From the cell containing the given text, extract its center point as (x, y) coordinate. 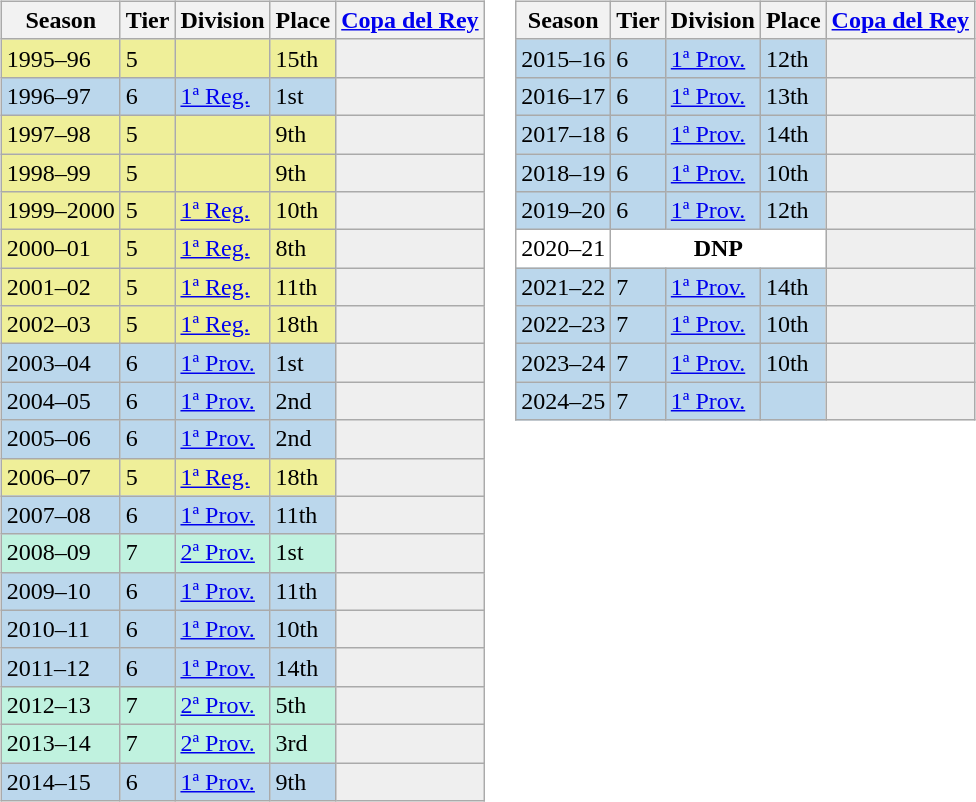
2015–16 (564, 58)
2013–14 (60, 743)
2010–11 (60, 629)
2016–17 (564, 96)
1995–96 (60, 58)
3rd (303, 743)
2004–05 (60, 401)
2022–23 (564, 325)
1997–98 (60, 134)
DNP (718, 249)
2005–06 (60, 439)
2017–18 (564, 134)
13th (793, 96)
2006–07 (60, 477)
2011–12 (60, 667)
2001–02 (60, 287)
15th (303, 58)
1998–99 (60, 173)
2023–24 (564, 363)
2021–22 (564, 287)
2020–21 (564, 249)
2002–03 (60, 325)
2007–08 (60, 515)
2012–13 (60, 705)
2000–01 (60, 249)
2003–04 (60, 363)
2009–10 (60, 591)
2024–25 (564, 401)
1996–97 (60, 96)
1999–2000 (60, 211)
2019–20 (564, 211)
8th (303, 249)
5th (303, 705)
2008–09 (60, 553)
2014–15 (60, 781)
2018–19 (564, 173)
